Search for the cell housing the specified text and yield its [X, Y] center coordinate. 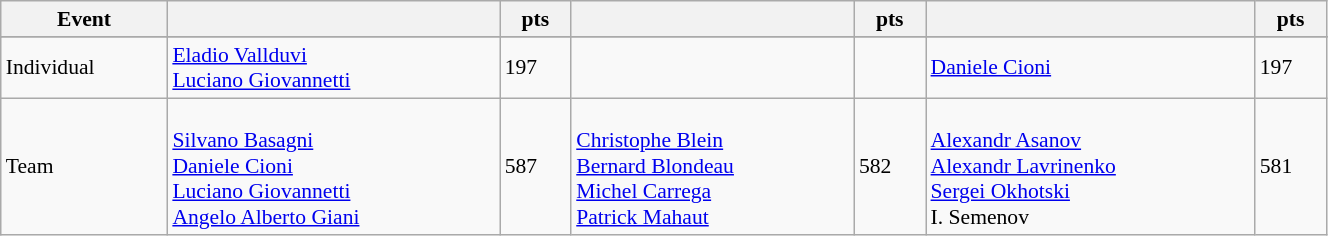
Individual [84, 68]
581 [1291, 167]
Alexandr AsanovAlexandr LavrinenkoSergei OkhotskiI. Semenov [1090, 167]
Silvano BasagniDaniele CioniLuciano GiovannettiAngelo Alberto Giani [333, 167]
Christophe BleinBernard BlondeauMichel CarregaPatrick Mahaut [712, 167]
Team [84, 167]
587 [536, 167]
Daniele Cioni [1090, 68]
582 [890, 167]
Event [84, 19]
Eladio Vallduvi Luciano Giovannetti [333, 68]
